From the cell containing the given text, extract its center point as [x, y] coordinate. 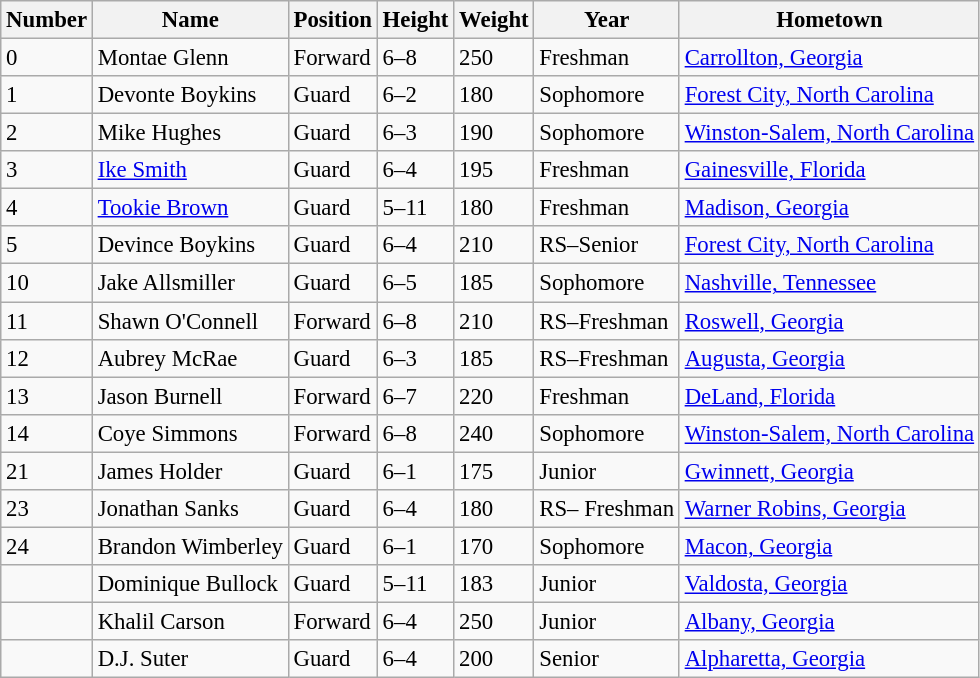
240 [494, 433]
6–7 [415, 396]
Montae Glenn [190, 58]
Brandon Wimberley [190, 546]
Albany, Georgia [829, 621]
Alpharetta, Georgia [829, 659]
Augusta, Georgia [829, 358]
Nashville, Tennessee [829, 283]
RS–Senior [606, 245]
Number [47, 20]
D.J. Suter [190, 659]
2 [47, 133]
Hometown [829, 20]
Valdosta, Georgia [829, 584]
Gwinnett, Georgia [829, 471]
13 [47, 396]
183 [494, 584]
6–2 [415, 95]
10 [47, 283]
175 [494, 471]
DeLand, Florida [829, 396]
11 [47, 321]
Shawn O'Connell [190, 321]
Coye Simmons [190, 433]
Jake Allsmiller [190, 283]
21 [47, 471]
Devonte Boykins [190, 95]
Warner Robins, Georgia [829, 509]
190 [494, 133]
12 [47, 358]
Year [606, 20]
6–5 [415, 283]
1 [47, 95]
James Holder [190, 471]
220 [494, 396]
Aubrey McRae [190, 358]
Weight [494, 20]
Carrollton, Georgia [829, 58]
4 [47, 208]
24 [47, 546]
Dominique Bullock [190, 584]
3 [47, 170]
5 [47, 245]
14 [47, 433]
200 [494, 659]
170 [494, 546]
Khalil Carson [190, 621]
Height [415, 20]
Roswell, Georgia [829, 321]
Jason Burnell [190, 396]
Senior [606, 659]
Jonathan Sanks [190, 509]
Name [190, 20]
23 [47, 509]
Position [332, 20]
Ike Smith [190, 170]
Madison, Georgia [829, 208]
Tookie Brown [190, 208]
195 [494, 170]
0 [47, 58]
Mike Hughes [190, 133]
Macon, Georgia [829, 546]
Devince Boykins [190, 245]
RS– Freshman [606, 509]
Gainesville, Florida [829, 170]
